Locate the cell with the specified text and output its (x, y) center coordinate. 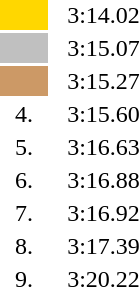
6. (24, 180)
4. (24, 114)
5. (24, 147)
7. (24, 213)
8. (24, 246)
